Provide the [X, Y] coordinate of the cell's center where the given text is located.  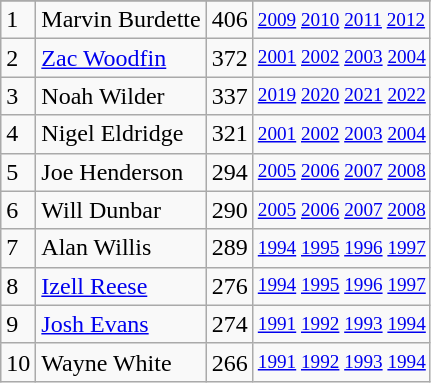
1 [18, 20]
406 [230, 20]
10 [18, 362]
372 [230, 58]
Noah Wilder [121, 96]
2 [18, 58]
Marvin Burdette [121, 20]
Will Dunbar [121, 210]
Izell Reese [121, 286]
2019 2020 2021 2022 [342, 96]
Joe Henderson [121, 172]
321 [230, 134]
4 [18, 134]
7 [18, 248]
Alan Willis [121, 248]
Wayne White [121, 362]
276 [230, 286]
337 [230, 96]
Josh Evans [121, 324]
274 [230, 324]
290 [230, 210]
294 [230, 172]
289 [230, 248]
6 [18, 210]
8 [18, 286]
2009 2010 2011 2012 [342, 20]
Nigel Eldridge [121, 134]
Zac Woodfin [121, 58]
9 [18, 324]
266 [230, 362]
3 [18, 96]
5 [18, 172]
